Return the [x, y] coordinate for the center point of the cell that contains the specified text.  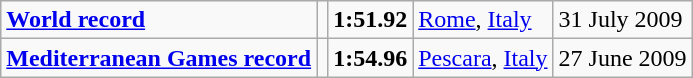
World record [159, 20]
31 July 2009 [622, 20]
1:51.92 [370, 20]
27 June 2009 [622, 58]
Pescara, Italy [483, 58]
Rome, Italy [483, 20]
1:54.96 [370, 58]
Mediterranean Games record [159, 58]
